From the cell containing the given text, extract its center point as (x, y) coordinate. 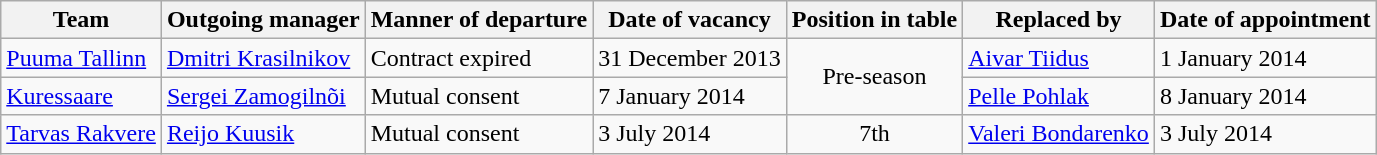
Replaced by (1059, 20)
Kuressaare (82, 96)
8 January 2014 (1265, 96)
Contract expired (478, 58)
1 January 2014 (1265, 58)
Puuma Tallinn (82, 58)
Reijo Kuusik (263, 134)
Valeri Bondarenko (1059, 134)
Date of vacancy (690, 20)
Date of appointment (1265, 20)
Pre-season (874, 77)
7th (874, 134)
Outgoing manager (263, 20)
Dmitri Krasilnikov (263, 58)
Team (82, 20)
Manner of departure (478, 20)
7 January 2014 (690, 96)
Aivar Tiidus (1059, 58)
31 December 2013 (690, 58)
Tarvas Rakvere (82, 134)
Sergei Zamogilnõi (263, 96)
Pelle Pohlak (1059, 96)
Position in table (874, 20)
